Return the [x, y] coordinate for the center point of the cell that contains the specified text.  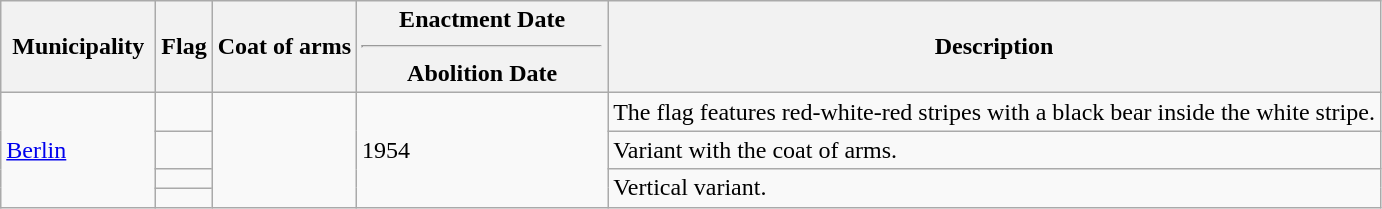
The flag features red-white-red stripes with a black bear inside the white stripe. [994, 112]
Municipality [78, 47]
Flag [184, 47]
Enactment DateAbolition Date [482, 47]
Variant with the coat of arms. [994, 150]
Vertical variant. [994, 188]
Berlin [78, 150]
Coat of arms [284, 47]
Description [994, 47]
1954 [482, 150]
